Capture the cell that displays the provided text and extract its [X, Y] central coordinate. 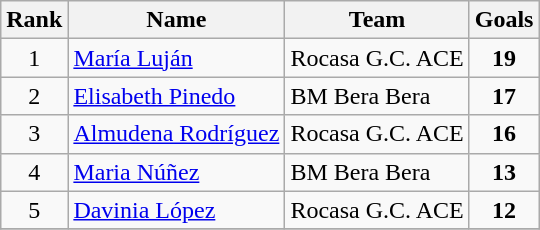
19 [504, 58]
12 [504, 210]
1 [34, 58]
17 [504, 96]
Almudena Rodríguez [176, 134]
4 [34, 172]
Goals [504, 20]
16 [504, 134]
2 [34, 96]
Davinia López [176, 210]
María Luján [176, 58]
Name [176, 20]
5 [34, 210]
Elisabeth Pinedo [176, 96]
3 [34, 134]
Maria Núñez [176, 172]
13 [504, 172]
Rank [34, 20]
Team [377, 20]
